Determine the (x, y) coordinate at the center of the cell enclosing the given text.  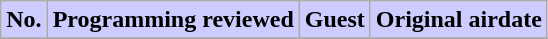
Guest (334, 20)
Original airdate (458, 20)
Programming reviewed (173, 20)
No. (24, 20)
